From the cell containing the given text, extract its center point as [X, Y] coordinate. 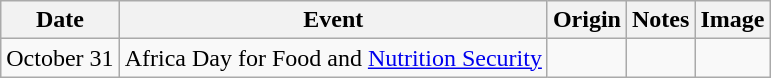
Event [333, 20]
Date [60, 20]
Image [732, 20]
October 31 [60, 58]
Africa Day for Food and Nutrition Security [333, 58]
Notes [660, 20]
Origin [586, 20]
